From the cell containing the given text, extract its center point as (x, y) coordinate. 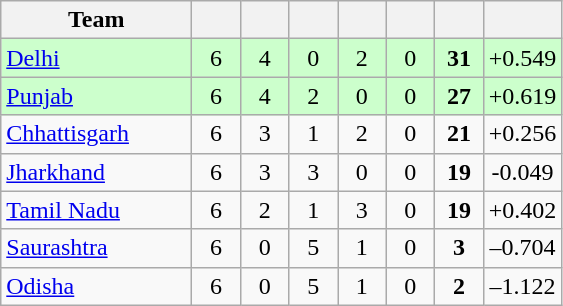
Tamil Nadu (96, 210)
-0.049 (522, 172)
+0.619 (522, 96)
+0.549 (522, 58)
Saurashtra (96, 248)
Team (96, 20)
Odisha (96, 286)
Punjab (96, 96)
–0.704 (522, 248)
27 (460, 96)
–1.122 (522, 286)
+0.256 (522, 134)
Chhattisgarh (96, 134)
31 (460, 58)
21 (460, 134)
+0.402 (522, 210)
Jharkhand (96, 172)
Delhi (96, 58)
